Search for the cell housing the specified text and yield its (X, Y) center coordinate. 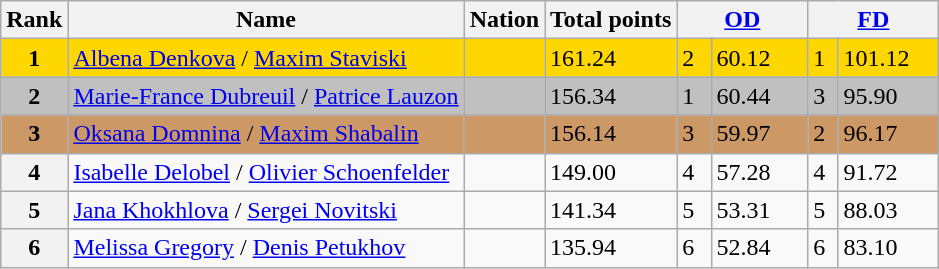
135.94 (611, 248)
91.72 (888, 172)
60.44 (760, 96)
156.14 (611, 134)
Jana Khokhlova / Sergei Novitski (266, 210)
60.12 (760, 58)
161.24 (611, 58)
59.97 (760, 134)
96.17 (888, 134)
Name (266, 20)
95.90 (888, 96)
FD (874, 20)
53.31 (760, 210)
57.28 (760, 172)
156.34 (611, 96)
Melissa Gregory / Denis Petukhov (266, 248)
Oksana Domnina / Maxim Shabalin (266, 134)
83.10 (888, 248)
101.12 (888, 58)
141.34 (611, 210)
OD (742, 20)
Isabelle Delobel / Olivier Schoenfelder (266, 172)
Rank (34, 20)
Albena Denkova / Maxim Staviski (266, 58)
Total points (611, 20)
52.84 (760, 248)
88.03 (888, 210)
Nation (504, 20)
149.00 (611, 172)
Marie-France Dubreuil / Patrice Lauzon (266, 96)
